Scan for the cell matching the given text and deliver its (X, Y) coordinate at center. 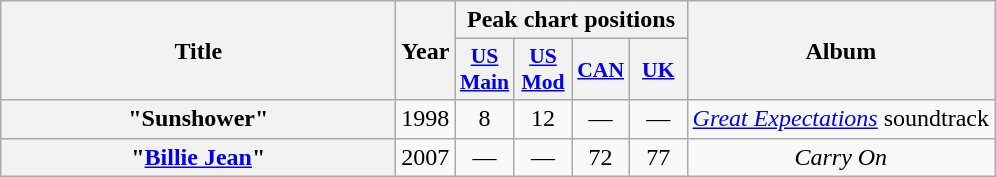
77 (658, 157)
Peak chart positions (571, 20)
UK (658, 70)
Year (426, 50)
Title (198, 50)
72 (601, 157)
2007 (426, 157)
1998 (426, 119)
CAN (601, 70)
Album (840, 50)
"Billie Jean" (198, 157)
8 (484, 119)
Great Expectations soundtrack (840, 119)
Carry On (840, 157)
US Mod (543, 70)
12 (543, 119)
"Sunshower" (198, 119)
US Main (484, 70)
